Search for the cell housing the specified text and yield its (x, y) center coordinate. 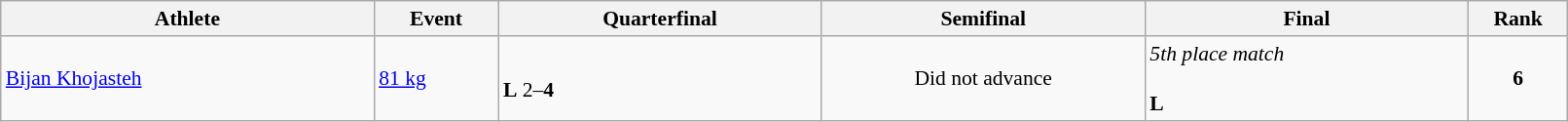
Did not advance (983, 78)
Semifinal (983, 19)
5th place matchL (1306, 78)
L 2–4 (660, 78)
Final (1306, 19)
81 kg (436, 78)
Quarterfinal (660, 19)
Rank (1518, 19)
Bijan Khojasteh (187, 78)
Event (436, 19)
6 (1518, 78)
Athlete (187, 19)
